Pinpoint the cell where the given text exists, returning its (X, Y) midpoint coordinate. 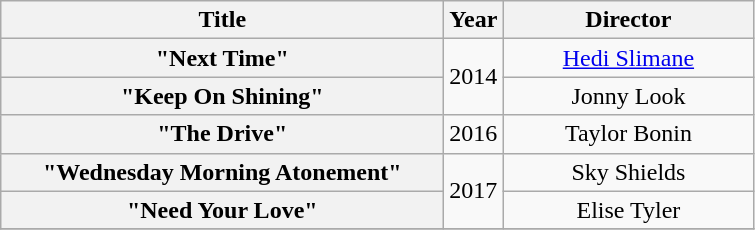
2017 (474, 191)
"Next Time" (222, 58)
Title (222, 20)
"Wednesday Morning Atonement" (222, 172)
"Keep On Shining" (222, 96)
2014 (474, 77)
Sky Shields (628, 172)
"Need Your Love" (222, 210)
2016 (474, 134)
Elise Tyler (628, 210)
Jonny Look (628, 96)
"The Drive" (222, 134)
Year (474, 20)
Director (628, 20)
Hedi Slimane (628, 58)
Taylor Bonin (628, 134)
